Provide the [x, y] coordinate of the cell's center where the given text is located.  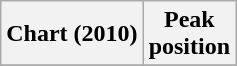
Chart (2010) [72, 34]
Peakposition [189, 34]
